Detect which cell encompasses the target text, then output its (x, y) center coordinate. 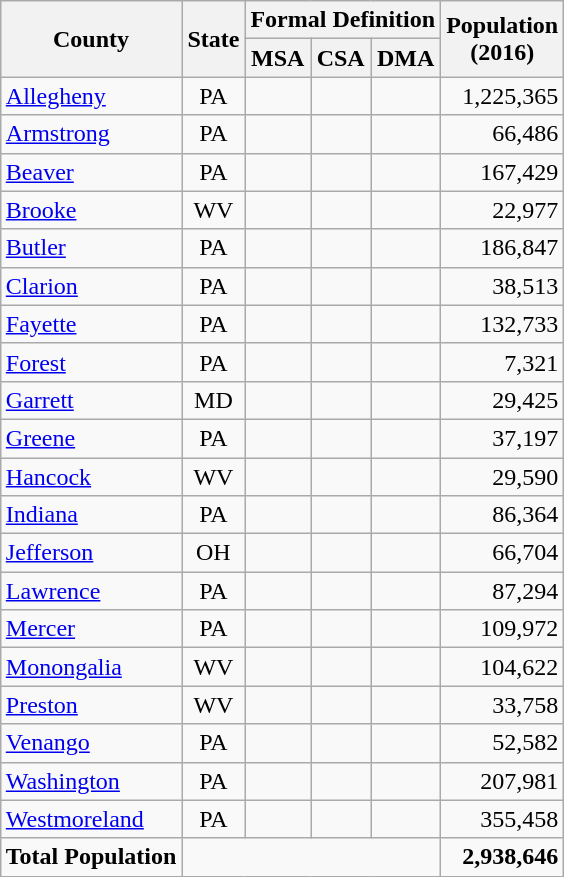
Allegheny (91, 96)
Venango (91, 743)
66,486 (502, 134)
207,981 (502, 781)
Total Population (91, 857)
DMA (406, 58)
104,622 (502, 667)
2,938,646 (502, 857)
MD (214, 400)
Forest (91, 362)
Butler (91, 248)
County (91, 39)
Hancock (91, 477)
87,294 (502, 591)
52,582 (502, 743)
186,847 (502, 248)
33,758 (502, 705)
Washington (91, 781)
167,429 (502, 172)
CSA (341, 58)
Indiana (91, 515)
29,425 (502, 400)
Westmoreland (91, 819)
Population(2016) (502, 39)
Jefferson (91, 553)
37,197 (502, 438)
Formal Definition (343, 20)
Monongalia (91, 667)
Beaver (91, 172)
38,513 (502, 286)
86,364 (502, 515)
Brooke (91, 210)
OH (214, 553)
Armstrong (91, 134)
1,225,365 (502, 96)
132,733 (502, 324)
Lawrence (91, 591)
Preston (91, 705)
22,977 (502, 210)
MSA (278, 58)
109,972 (502, 629)
Mercer (91, 629)
Greene (91, 438)
66,704 (502, 553)
Garrett (91, 400)
29,590 (502, 477)
355,458 (502, 819)
State (214, 39)
Fayette (91, 324)
7,321 (502, 362)
Clarion (91, 286)
